Extract the [X, Y] coordinate from the center of the cell holding the provided text.  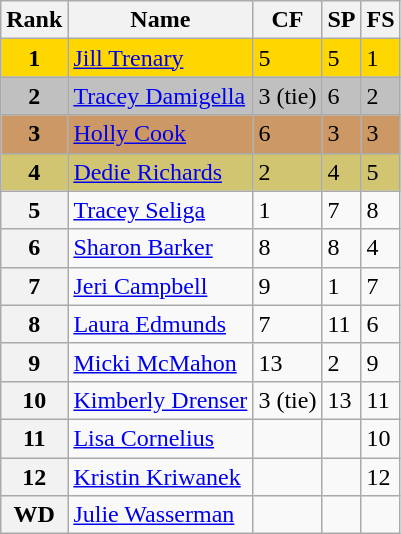
Micki McMahon [160, 362]
CF [288, 20]
Lisa Cornelius [160, 438]
Jeri Campbell [160, 286]
Kristin Kriwanek [160, 477]
FS [380, 20]
Julie Wasserman [160, 515]
WD [34, 515]
Rank [34, 20]
Holly Cook [160, 134]
Tracey Damigella [160, 96]
Dedie Richards [160, 172]
Kimberly Drenser [160, 400]
Tracey Seliga [160, 210]
Laura Edmunds [160, 324]
Name [160, 20]
Jill Trenary [160, 58]
Sharon Barker [160, 248]
SP [342, 20]
